Provide the (X, Y) coordinate of the cell's center where the given text is located.  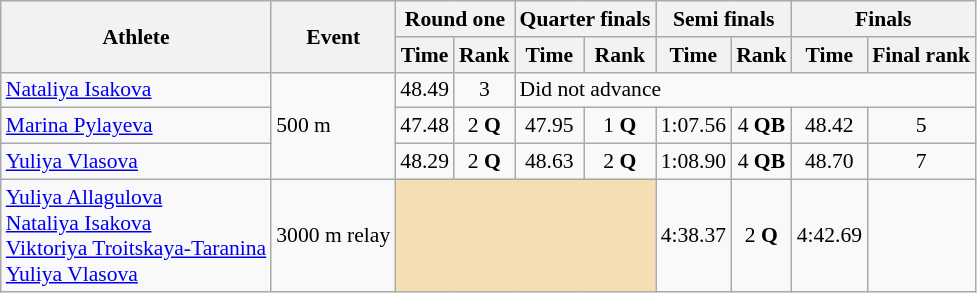
48.49 (424, 90)
7 (921, 162)
3000 m relay (333, 235)
3 (484, 90)
4:42.69 (830, 235)
1:08.90 (694, 162)
Yuliya Allagulova Nataliya Isakova Viktoriya Troitskaya-Taranina Yuliya Vlasova (136, 235)
4:38.37 (694, 235)
Semi finals (724, 19)
1 Q (620, 126)
47.48 (424, 126)
48.63 (550, 162)
48.70 (830, 162)
500 m (333, 126)
Nataliya Isakova (136, 90)
48.29 (424, 162)
1:07.56 (694, 126)
Finals (884, 19)
5 (921, 126)
Final rank (921, 55)
Marina Pylayeva (136, 126)
Round one (454, 19)
Quarter finals (586, 19)
Yuliya Vlasova (136, 162)
Did not advance (745, 90)
48.42 (830, 126)
47.95 (550, 126)
Athlete (136, 36)
Event (333, 36)
